Extract the (x, y) coordinate from the center of the cell holding the provided text.  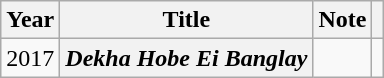
Title (186, 20)
Dekha Hobe Ei Banglay (186, 58)
2017 (30, 58)
Year (30, 20)
Note (342, 20)
